Locate the cell with the specified text and output its (X, Y) center coordinate. 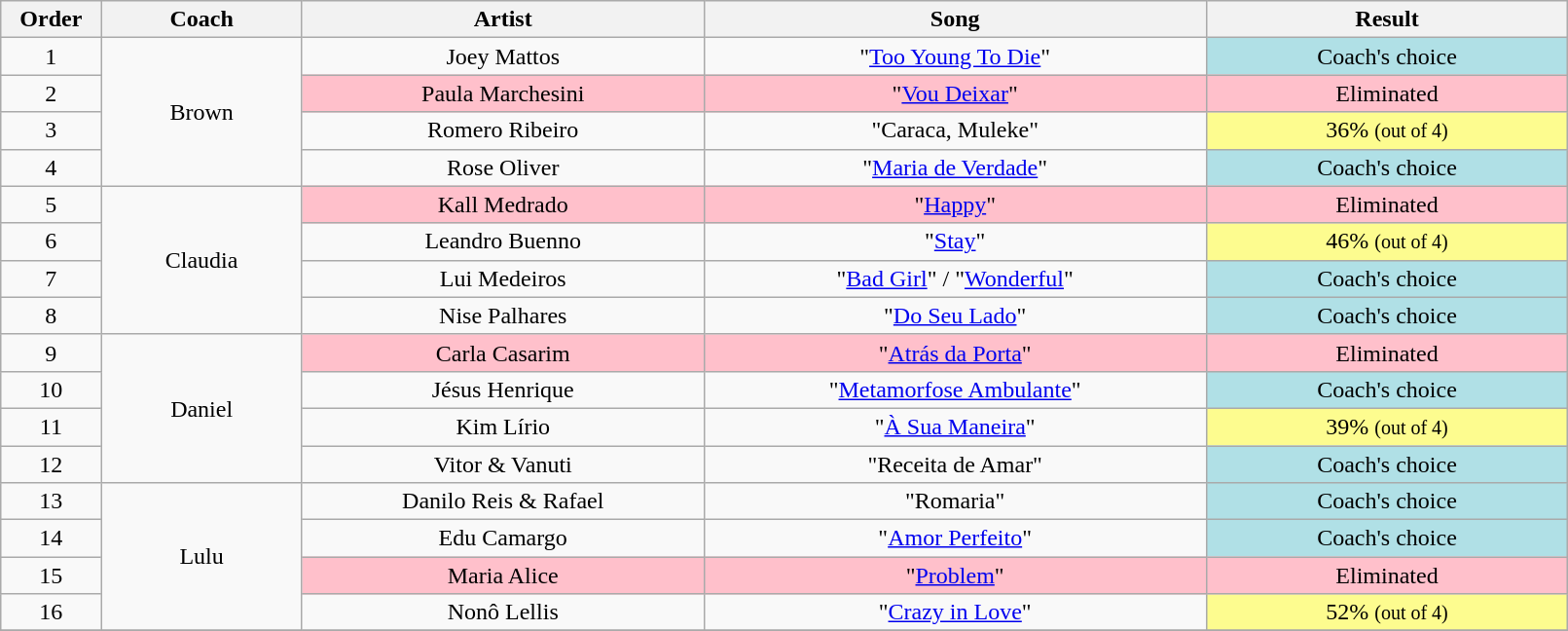
Paula Marchesini (502, 93)
11 (51, 427)
13 (51, 501)
"À Sua Maneira" (955, 427)
Result (1387, 19)
"Too Young To Die" (955, 56)
Kall Medrado (502, 204)
"Metamorfose Ambulante" (955, 390)
Claudia (201, 260)
"Romaria" (955, 501)
15 (51, 575)
Leandro Buenno (502, 241)
Edu Camargo (502, 538)
Danilo Reis & Rafael (502, 501)
"Bad Girl" / "Wonderful" (955, 278)
Order (51, 19)
Song (955, 19)
Brown (201, 112)
Lulu (201, 557)
Carla Casarim (502, 353)
Artist (502, 19)
2 (51, 93)
6 (51, 241)
Nise Palhares (502, 315)
"Vou Deixar" (955, 93)
"Crazy in Love" (955, 612)
Romero Ribeiro (502, 130)
"Do Seu Lado" (955, 315)
"Stay" (955, 241)
"Caraca, Muleke" (955, 130)
"Happy" (955, 204)
10 (51, 390)
"Problem" (955, 575)
Daniel (201, 408)
Nonô Lellis (502, 612)
52% (out of 4) (1387, 612)
Vitor & Vanuti (502, 464)
9 (51, 353)
1 (51, 56)
7 (51, 278)
Lui Medeiros (502, 278)
"Receita de Amar" (955, 464)
"Amor Perfeito" (955, 538)
4 (51, 167)
46% (out of 4) (1387, 241)
36% (out of 4) (1387, 130)
16 (51, 612)
Kim Lírio (502, 427)
12 (51, 464)
"Atrás da Porta" (955, 353)
5 (51, 204)
Jésus Henrique (502, 390)
"Maria de Verdade" (955, 167)
Maria Alice (502, 575)
Rose Oliver (502, 167)
39% (out of 4) (1387, 427)
8 (51, 315)
14 (51, 538)
Joey Mattos (502, 56)
3 (51, 130)
Coach (201, 19)
